Capture the cell that displays the provided text and extract its [x, y] central coordinate. 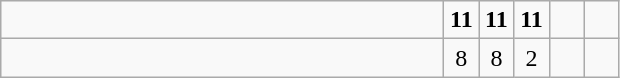
2 [532, 58]
